Find where the given text appears and provide that cell's center as [X, Y] coordinate. 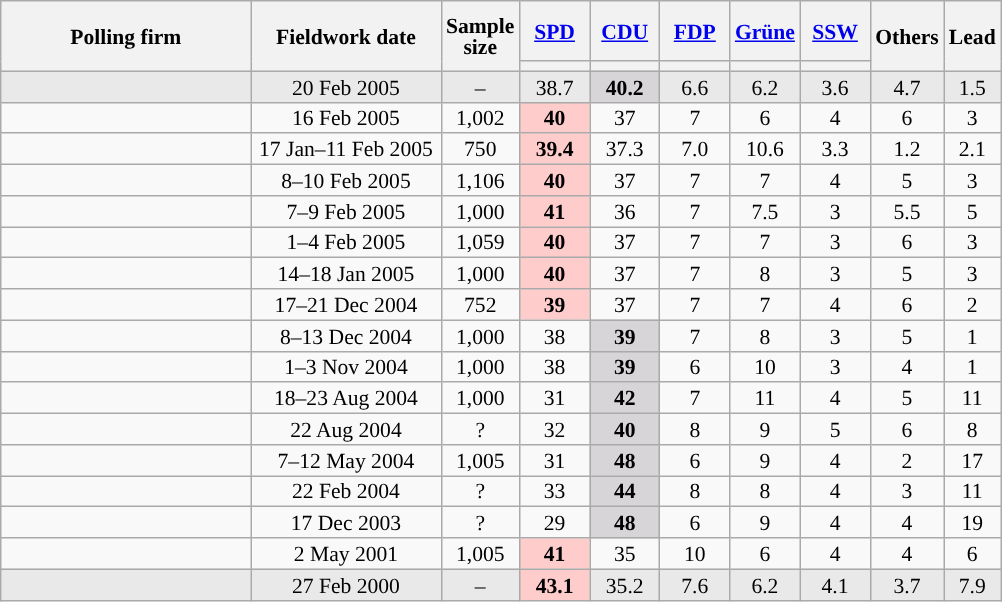
17 [972, 460]
20 Feb 2005 [346, 86]
7–9 Feb 2005 [346, 212]
SPD [554, 31]
29 [554, 522]
18–23 Aug 2004 [346, 398]
19 [972, 522]
Others [907, 36]
36 [625, 212]
1–3 Nov 2004 [346, 366]
5.5 [907, 212]
7–12 May 2004 [346, 460]
38.7 [554, 86]
1.2 [907, 150]
1.5 [972, 86]
14–18 Jan 2005 [346, 274]
22 Feb 2004 [346, 492]
2 May 2001 [346, 554]
35.2 [625, 584]
Samplesize [480, 36]
Grüne [765, 31]
10.6 [765, 150]
32 [554, 430]
FDP [695, 31]
2.1 [972, 150]
7.9 [972, 584]
CDU [625, 31]
SSW [835, 31]
37.3 [625, 150]
42 [625, 398]
Polling firm [126, 36]
750 [480, 150]
4.1 [835, 584]
27 Feb 2000 [346, 584]
7.0 [695, 150]
3.6 [835, 86]
35 [625, 554]
1–4 Feb 2005 [346, 242]
7.6 [695, 584]
6.6 [695, 86]
Lead [972, 36]
43.1 [554, 584]
Fieldwork date [346, 36]
17–21 Dec 2004 [346, 304]
22 Aug 2004 [346, 430]
8–10 Feb 2005 [346, 180]
44 [625, 492]
1,002 [480, 118]
17 Jan–11 Feb 2005 [346, 150]
3.3 [835, 150]
16 Feb 2005 [346, 118]
1,106 [480, 180]
8–13 Dec 2004 [346, 336]
7.5 [765, 212]
33 [554, 492]
752 [480, 304]
1,059 [480, 242]
39.4 [554, 150]
17 Dec 2003 [346, 522]
4.7 [907, 86]
3.7 [907, 584]
40.2 [625, 86]
